Provide the (x, y) coordinate of the cell's center where the given text is located.  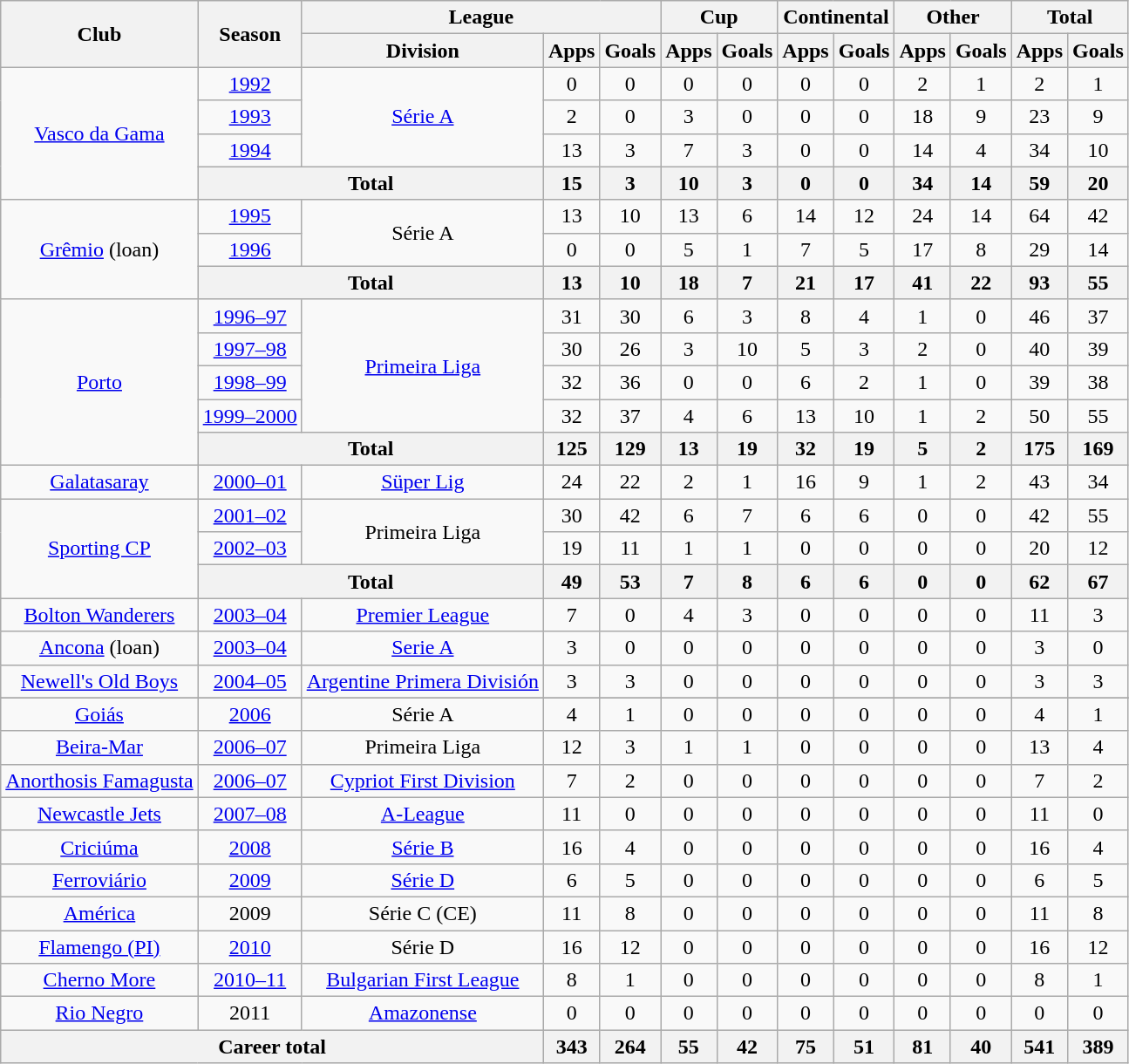
Porto (99, 382)
Flamengo (PI) (99, 946)
2010–11 (249, 980)
64 (1039, 216)
75 (806, 1047)
46 (1039, 316)
2002–03 (249, 549)
América (99, 913)
League (481, 17)
29 (1039, 249)
1994 (249, 150)
49 (571, 582)
Continental (836, 17)
Anorthosis Famagusta (99, 781)
389 (1098, 1047)
51 (864, 1047)
26 (630, 349)
81 (922, 1047)
Beira-Mar (99, 747)
Premier League (422, 615)
Bulgarian First League (422, 980)
36 (630, 382)
Galatasaray (99, 482)
Club (99, 34)
Amazonense (422, 1013)
2008 (249, 847)
Division (422, 51)
Grêmio (loan) (99, 249)
Série B (422, 847)
Vasco da Gama (99, 133)
23 (1039, 117)
Newell's Old Boys (99, 681)
2011 (249, 1013)
2001–02 (249, 515)
1999–2000 (249, 416)
A-League (422, 814)
Career total (272, 1047)
1996–97 (249, 316)
2007–08 (249, 814)
Other (953, 17)
2000–01 (249, 482)
264 (630, 1047)
31 (571, 316)
62 (1039, 582)
1992 (249, 84)
1998–99 (249, 382)
1993 (249, 117)
Season (249, 34)
169 (1098, 449)
Cup (719, 17)
Ferroviário (99, 880)
21 (806, 283)
2006 (249, 714)
Cypriot First Division (422, 781)
125 (571, 449)
43 (1039, 482)
Goiás (99, 714)
67 (1098, 582)
Sporting CP (99, 549)
Newcastle Jets (99, 814)
343 (571, 1047)
41 (922, 283)
Serie A (422, 648)
Bolton Wanderers (99, 615)
129 (630, 449)
53 (630, 582)
50 (1039, 416)
59 (1039, 183)
1997–98 (249, 349)
15 (571, 183)
Argentine Primera División (422, 681)
175 (1039, 449)
Criciúma (99, 847)
2010 (249, 946)
Série C (CE) (422, 913)
38 (1098, 382)
1996 (249, 249)
93 (1039, 283)
2004–05 (249, 681)
1995 (249, 216)
Süper Lig (422, 482)
541 (1039, 1047)
Ancona (loan) (99, 648)
Rio Negro (99, 1013)
Cherno More (99, 980)
